Locate the cell with the specified text and output its (X, Y) center coordinate. 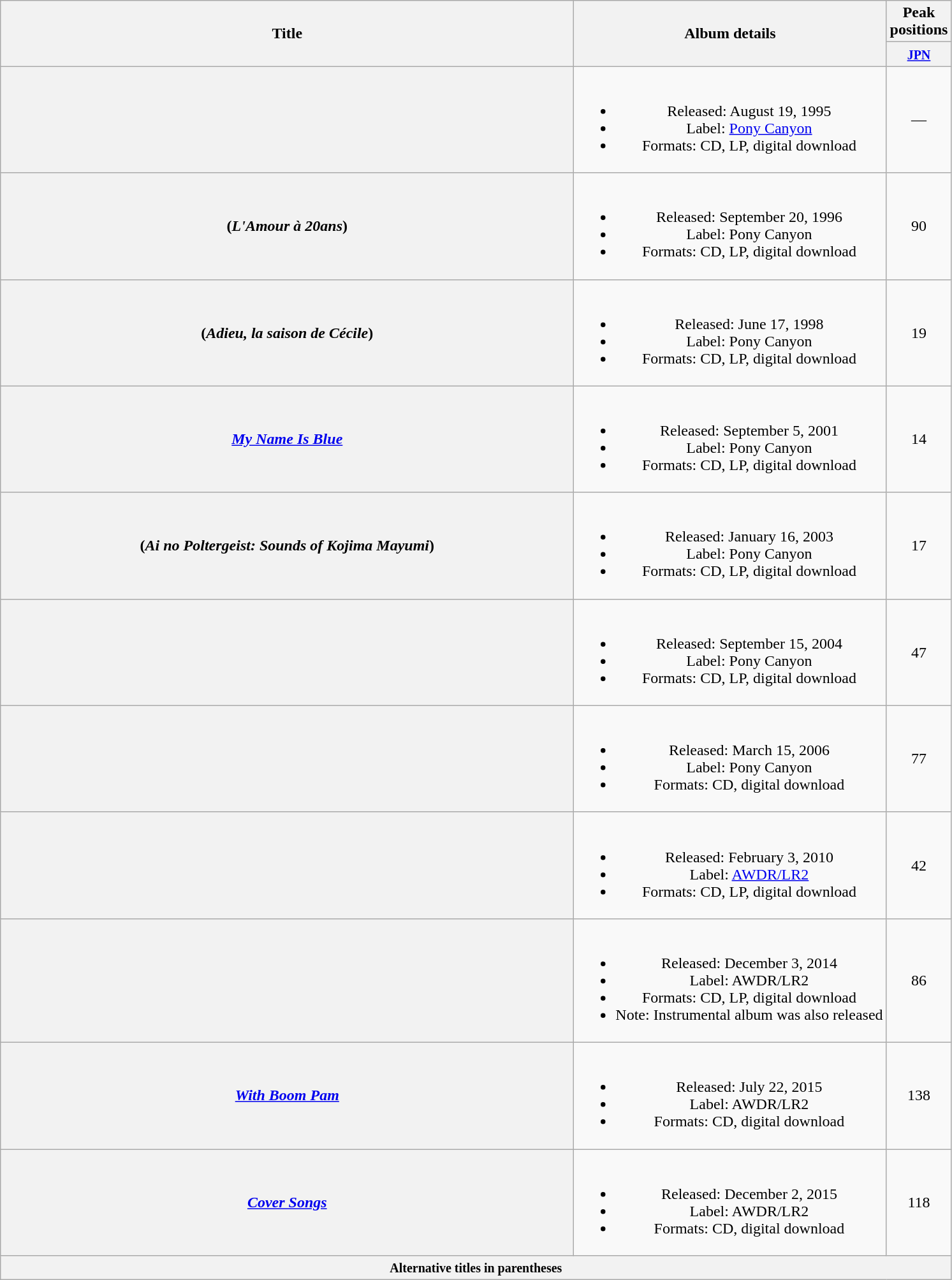
90 (919, 226)
Released: March 15, 2006 Label: Pony CanyonFormats: CD, digital download (730, 759)
Released: August 19, 1995 Label: Pony CanyonFormats: CD, LP, digital download (730, 120)
(L'Amour à 20ans) (287, 226)
Released: July 22, 2015 Label: AWDR/LR2Formats: CD, digital download (730, 1096)
Cover Songs (287, 1203)
118 (919, 1203)
77 (919, 759)
47 (919, 652)
My Name Is Blue (287, 439)
14 (919, 439)
Released: January 16, 2003 Label: Pony CanyonFormats: CD, LP, digital download (730, 546)
Released: February 3, 2010 Label: AWDR/LR2Formats: CD, LP, digital download (730, 865)
19 (919, 333)
JPN (919, 54)
86 (919, 980)
Title (287, 33)
— (919, 120)
Peak positions (919, 22)
(Adieu, la saison de Cécile) (287, 333)
Released: December 3, 2014 Label: AWDR/LR2Formats: CD, LP, digital downloadNote: Instrumental album was also released (730, 980)
Released: September 5, 2001 Label: Pony CanyonFormats: CD, LP, digital download (730, 439)
Released: December 2, 2015 Label: AWDR/LR2Formats: CD, digital download (730, 1203)
17 (919, 546)
Album details (730, 33)
Released: September 20, 1996 Label: Pony CanyonFormats: CD, LP, digital download (730, 226)
42 (919, 865)
With Boom Pam (287, 1096)
138 (919, 1096)
Alternative titles in parentheses (476, 1268)
(Ai no Poltergeist: Sounds of Kojima Mayumi) (287, 546)
Released: June 17, 1998 Label: Pony CanyonFormats: CD, LP, digital download (730, 333)
Released: September 15, 2004 Label: Pony CanyonFormats: CD, LP, digital download (730, 652)
